Pinpoint the cell where the given text exists, returning its [x, y] midpoint coordinate. 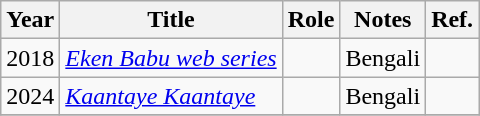
Role [311, 20]
Notes [383, 20]
Kaantaye Kaantaye [171, 96]
Title [171, 20]
Year [30, 20]
2024 [30, 96]
Eken Babu web series [171, 58]
Ref. [452, 20]
2018 [30, 58]
